Scan for the cell matching the given text and deliver its (X, Y) coordinate at center. 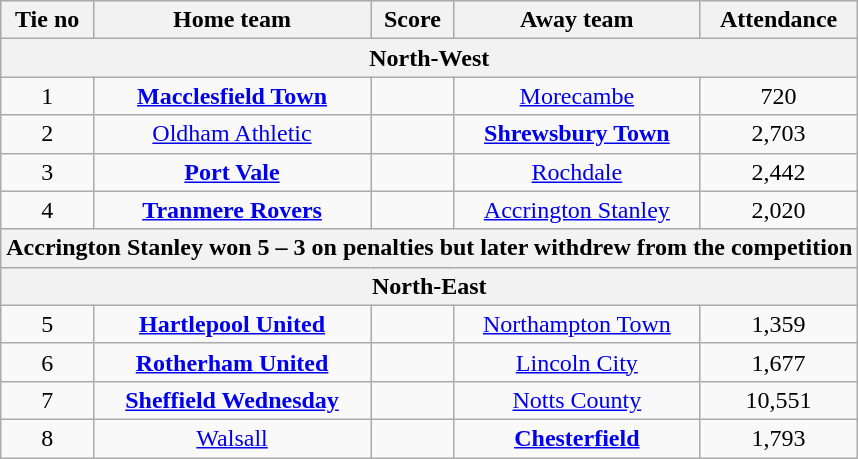
Northampton Town (576, 324)
1 (48, 96)
1,677 (778, 362)
Oldham Athletic (232, 134)
1,359 (778, 324)
Tie no (48, 20)
7 (48, 400)
Chesterfield (576, 438)
3 (48, 172)
Macclesfield Town (232, 96)
Lincoln City (576, 362)
Port Vale (232, 172)
2,442 (778, 172)
Notts County (576, 400)
Accrington Stanley (576, 210)
Walsall (232, 438)
5 (48, 324)
4 (48, 210)
2 (48, 134)
Attendance (778, 20)
North-West (430, 58)
Hartlepool United (232, 324)
720 (778, 96)
2,020 (778, 210)
Accrington Stanley won 5 – 3 on penalties but later withdrew from the competition (430, 248)
2,703 (778, 134)
10,551 (778, 400)
Sheffield Wednesday (232, 400)
Rochdale (576, 172)
Away team (576, 20)
Home team (232, 20)
Rotherham United (232, 362)
1,793 (778, 438)
Score (412, 20)
6 (48, 362)
8 (48, 438)
Shrewsbury Town (576, 134)
Morecambe (576, 96)
Tranmere Rovers (232, 210)
North-East (430, 286)
